Return the [x, y] coordinate for the center point of the cell that contains the specified text.  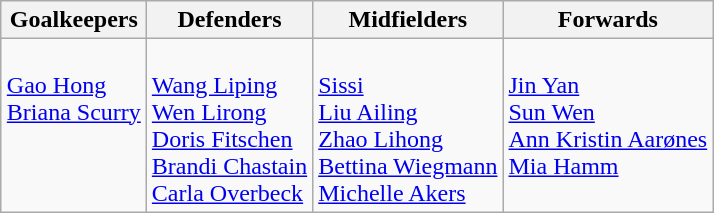
Gao Hong Briana Scurry [74, 126]
Defenders [229, 20]
Midfielders [408, 20]
Goalkeepers [74, 20]
Wang Liping Wen Lirong Doris Fitschen Brandi Chastain Carla Overbeck [229, 126]
Forwards [608, 20]
Sissi Liu Ailing Zhao Lihong Bettina Wiegmann Michelle Akers [408, 126]
Jin Yan Sun Wen Ann Kristin Aarønes Mia Hamm [608, 126]
